Return [X, Y] of the center of cell containing provided text 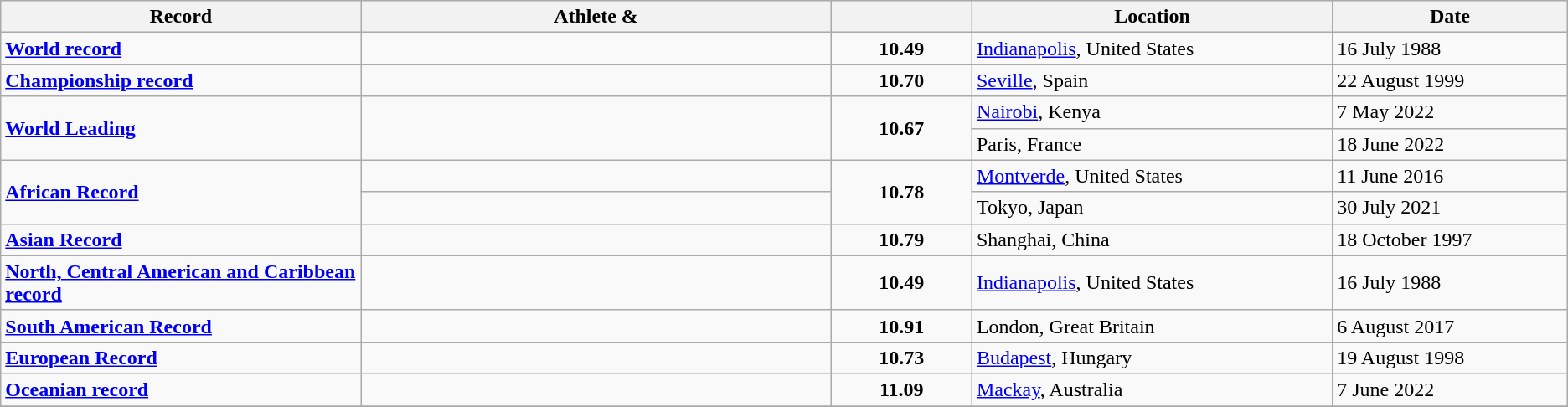
11 June 2016 [1451, 176]
10.67 [901, 128]
Seville, Spain [1152, 80]
South American Record [181, 326]
18 October 1997 [1451, 240]
7 May 2022 [1451, 112]
World Leading [181, 128]
Montverde, United States [1152, 176]
Location [1152, 17]
Asian Record [181, 240]
Budapest, Hungary [1152, 358]
North, Central American and Caribbean record [181, 283]
19 August 1998 [1451, 358]
Tokyo, Japan [1152, 208]
Shanghai, China [1152, 240]
African Record [181, 192]
Date [1451, 17]
11.09 [901, 389]
Nairobi, Kenya [1152, 112]
Championship record [181, 80]
Mackay, Australia [1152, 389]
10.70 [901, 80]
10.91 [901, 326]
European Record [181, 358]
18 June 2022 [1451, 144]
Paris, France [1152, 144]
10.78 [901, 192]
Record [181, 17]
7 June 2022 [1451, 389]
6 August 2017 [1451, 326]
World record [181, 49]
10.79 [901, 240]
Oceanian record [181, 389]
30 July 2021 [1451, 208]
London, Great Britain [1152, 326]
22 August 1999 [1451, 80]
10.73 [901, 358]
Athlete & [596, 17]
